From the cell containing the given text, extract its center point as [x, y] coordinate. 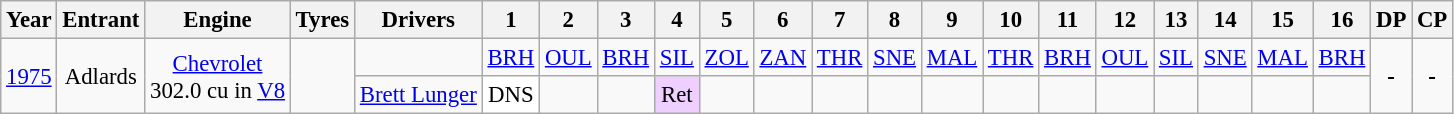
Adlards [101, 76]
5 [726, 20]
ZAN [782, 58]
13 [1176, 20]
Brett Lunger [418, 95]
16 [1342, 20]
CP [1432, 20]
1975 [29, 76]
Year [29, 20]
Drivers [418, 20]
6 [782, 20]
1 [510, 20]
Tyres [322, 20]
3 [626, 20]
Engine [218, 20]
7 [840, 20]
15 [1282, 20]
14 [1225, 20]
Entrant [101, 20]
DP [1392, 20]
8 [895, 20]
4 [676, 20]
Chevrolet 302.0 cu in V8 [218, 76]
11 [1068, 20]
ZOL [726, 58]
Ret [676, 95]
9 [952, 20]
10 [1011, 20]
12 [1124, 20]
2 [568, 20]
DNS [510, 95]
